Return (x, y) of the center of cell containing provided text 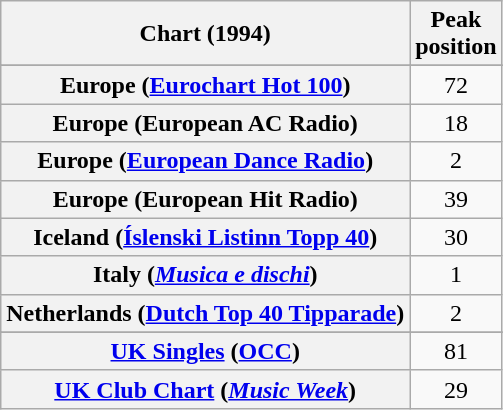
UK Club Chart (Music Week) (206, 389)
Italy (Musica e dischi) (206, 275)
81 (456, 351)
UK Singles (OCC) (206, 351)
18 (456, 123)
1 (456, 275)
30 (456, 237)
Europe (European AC Radio) (206, 123)
29 (456, 389)
Europe (European Dance Radio) (206, 161)
Peakposition (456, 34)
39 (456, 199)
Chart (1994) (206, 34)
72 (456, 85)
Iceland (Íslenski Listinn Topp 40) (206, 237)
Europe (European Hit Radio) (206, 199)
Netherlands (Dutch Top 40 Tipparade) (206, 313)
Europe (Eurochart Hot 100) (206, 85)
